Capture the cell that displays the provided text and extract its [X, Y] central coordinate. 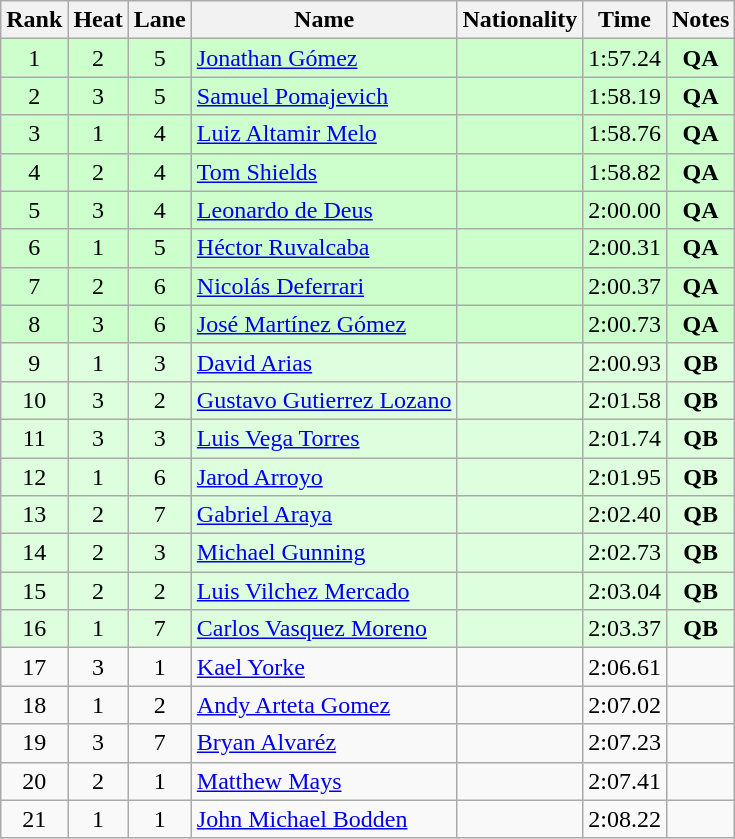
Rank [34, 20]
2:00.00 [625, 210]
Héctor Ruvalcaba [324, 248]
2:03.04 [625, 591]
José Martínez Gómez [324, 324]
Heat [98, 20]
2:02.40 [625, 515]
2:01.95 [625, 477]
2:00.37 [625, 286]
2:00.31 [625, 248]
13 [34, 515]
2:08.22 [625, 819]
David Arias [324, 362]
1:57.24 [625, 58]
Matthew Mays [324, 781]
20 [34, 781]
1:58.82 [625, 172]
Nicolás Deferrari [324, 286]
Gustavo Gutierrez Lozano [324, 400]
2:07.02 [625, 705]
1:58.76 [625, 134]
11 [34, 438]
8 [34, 324]
Tom Shields [324, 172]
9 [34, 362]
Bryan Alvaréz [324, 743]
2:07.23 [625, 743]
14 [34, 553]
Notes [700, 20]
21 [34, 819]
12 [34, 477]
Leonardo de Deus [324, 210]
John Michael Bodden [324, 819]
Gabriel Araya [324, 515]
2:01.58 [625, 400]
2:03.37 [625, 629]
17 [34, 667]
Nationality [520, 20]
2:06.61 [625, 667]
2:02.73 [625, 553]
Luis Vega Torres [324, 438]
Jarod Arroyo [324, 477]
Lane [160, 20]
Time [625, 20]
Andy Arteta Gomez [324, 705]
2:01.74 [625, 438]
18 [34, 705]
19 [34, 743]
1:58.19 [625, 96]
Luis Vilchez Mercado [324, 591]
Kael Yorke [324, 667]
Jonathan Gómez [324, 58]
Michael Gunning [324, 553]
Luiz Altamir Melo [324, 134]
16 [34, 629]
2:00.93 [625, 362]
15 [34, 591]
Samuel Pomajevich [324, 96]
10 [34, 400]
Name [324, 20]
2:00.73 [625, 324]
2:07.41 [625, 781]
Carlos Vasquez Moreno [324, 629]
